Scan for the cell matching the given text and deliver its [X, Y] coordinate at center. 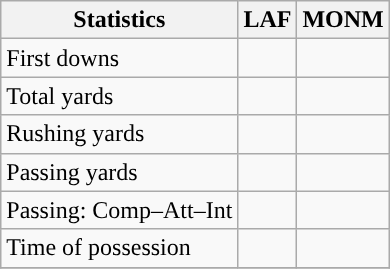
Time of possession [120, 248]
Total yards [120, 96]
First downs [120, 58]
Passing: Comp–Att–Int [120, 210]
Passing yards [120, 172]
MONM [343, 20]
Statistics [120, 20]
Rushing yards [120, 134]
LAF [268, 20]
